Locate the cell with the specified text and output its [x, y] center coordinate. 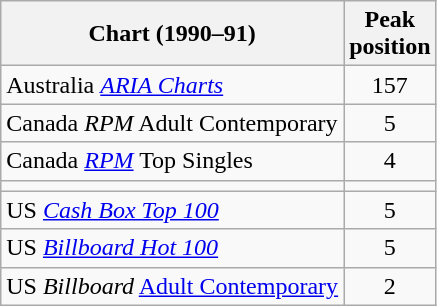
Australia ARIA Charts [172, 85]
157 [390, 85]
2 [390, 286]
US Billboard Hot 100 [172, 248]
Chart (1990–91) [172, 34]
4 [390, 161]
Peak position [390, 34]
Canada RPM Top Singles [172, 161]
Canada RPM Adult Contemporary [172, 123]
US Billboard Adult Contemporary [172, 286]
US Cash Box Top 100 [172, 210]
